Capture the cell that displays the provided text and extract its [X, Y] central coordinate. 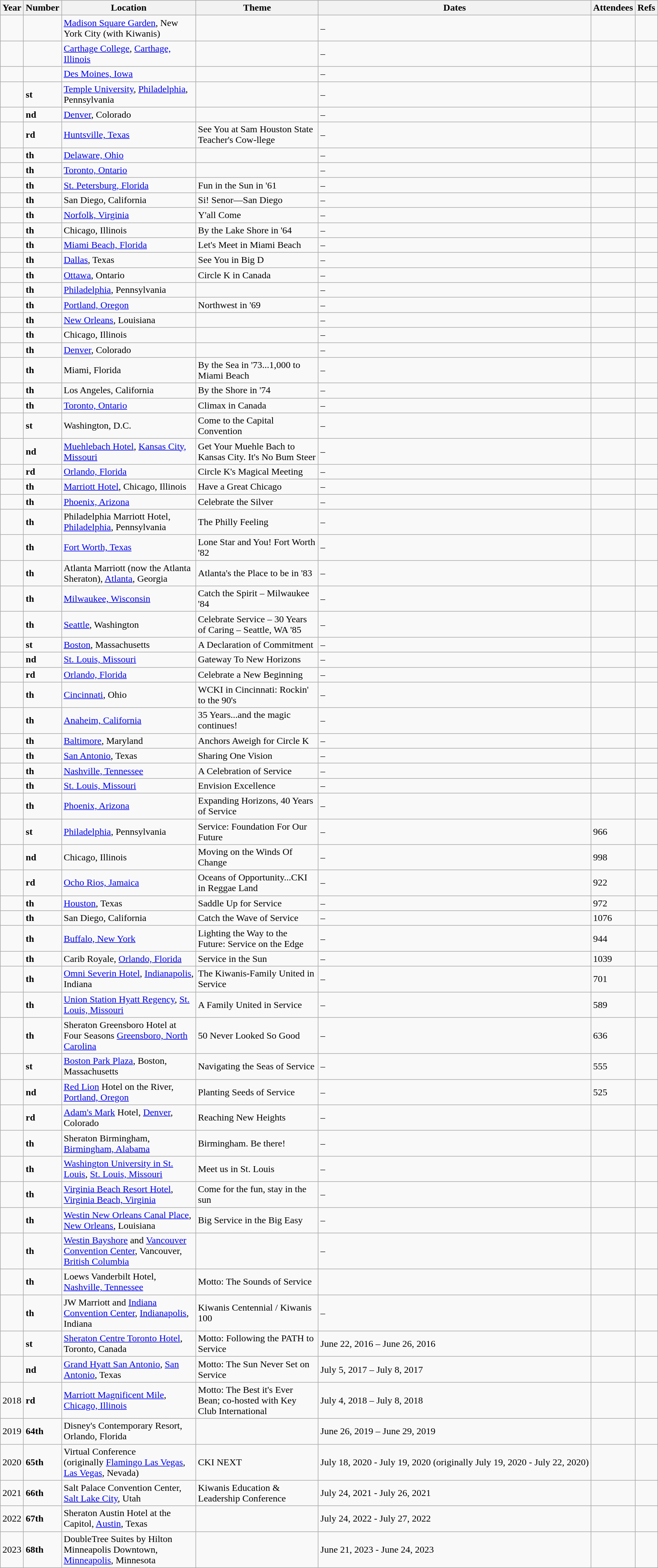
Omni Severin Hotel, Indianapolis, Indiana [128, 979]
Ocho Rios, Jamaica [128, 883]
Anaheim, California [128, 720]
Theme [257, 8]
Motto: The Best it's Ever Bean; co-hosted with Key Club International [257, 1400]
966 [613, 831]
WCKI in Cincinnati: Rockin' to the 90's [257, 695]
68th [43, 1550]
Get Your Muehle Bach to Kansas City. It's No Bum Steer [257, 451]
DoubleTree Suites by Hilton Minneapolis Downtown, Minneapolis, Minnesota [128, 1550]
Climax in Canada [257, 405]
Anchors Aweigh for Circle K [257, 741]
Carib Royale, Orlando, Florida [128, 959]
Loews Vanderbilt Hotel, Nashville, Tennessee [128, 1282]
San Antonio, Texas [128, 756]
Lighting the Way to the Future: Service on the Edge [257, 938]
Oceans of Opportunity...CKI in Reggae Land [257, 883]
The Kiwanis-Family United in Service [257, 979]
A Family United in Service [257, 1004]
Houston, Texas [128, 903]
944 [613, 938]
Huntsville, Texas [128, 135]
Salt Palace Convention Center, Salt Lake City, Utah [128, 1493]
Union Station Hyatt Regency, St. Louis, Missouri [128, 1004]
Sheraton Austin Hotel at the Capitol, Austin, Texas [128, 1518]
Sheraton Birmingham, Birmingham, Alabama [128, 1143]
Virginia Beach Resort Hotel, Virginia Beach, Virginia [128, 1194]
Location [128, 8]
A Declaration of Commitment [257, 645]
Kiwanis Centennial / Kiwanis 100 [257, 1313]
Service: Foundation For Our Future [257, 831]
922 [613, 883]
67th [43, 1518]
July 4, 2018 – July 8, 2018 [454, 1400]
972 [613, 903]
By the Shore in '74 [257, 390]
589 [613, 1004]
Lone Star and You! Fort Worth '82 [257, 548]
2023 [12, 1550]
64th [43, 1431]
Madison Square Garden, New York City (with Kiwanis) [128, 28]
Fort Worth, Texas [128, 548]
Westin Bayshore and Vancouver Convention Center, Vancouver, British Columbia [128, 1251]
Delaware, Ohio [128, 155]
The Philly Feeling [257, 522]
Circle K's Magical Meeting [257, 472]
New Orleans, Louisiana [128, 320]
Red Lion Hotel on the River, Portland, Oregon [128, 1092]
50 Never Looked So Good [257, 1035]
Service in the Sun [257, 959]
Gateway To New Horizons [257, 660]
Norfolk, Virginia [128, 215]
2020 [12, 1462]
66th [43, 1493]
2021 [12, 1493]
Refs [646, 8]
Sheraton Greensboro Hotel at Four Seasons Greensboro, North Carolina [128, 1035]
Have a Great Chicago [257, 486]
See You in Big D [257, 260]
Y'all Come [257, 215]
July 24, 2021 - July 26, 2021 [454, 1493]
Atlanta Marriott (now the Atlanta Sheraton), Atlanta, Georgia [128, 573]
Virtual Conference(originally Flamingo Las Vegas, Las Vegas, Nevada) [128, 1462]
A Celebration of Service [257, 771]
Washington University in St. Louis, St. Louis, Missouri [128, 1169]
555 [613, 1067]
2019 [12, 1431]
Si! Senor—San Diego [257, 200]
Big Service in the Big Easy [257, 1220]
Ottawa, Ontario [128, 275]
Northwest in '69 [257, 305]
Sheraton Centre Toronto Hotel, Toronto, Canada [128, 1344]
Celebrate Service – 30 Years of Caring – Seattle, WA '85 [257, 624]
Boston Park Plaza, Boston, Massachusetts [128, 1067]
Nashville, Tennessee [128, 771]
Catch the Wave of Service [257, 918]
Motto: The Sun Never Set on Service [257, 1370]
July 24, 2022 - July 27, 2022 [454, 1518]
35 Years...and the magic continues! [257, 720]
Seattle, Washington [128, 624]
Attendees [613, 8]
525 [613, 1092]
Westin New Orleans Canal Place, New Orleans, Louisiana [128, 1220]
Marriott Magnificent Mile, Chicago, Illinois [128, 1400]
Envision Excellence [257, 786]
Sharing One Vision [257, 756]
Temple University, Philadelphia, Pennsylvania [128, 94]
65th [43, 1462]
Year [12, 8]
CKI NEXT [257, 1462]
2022 [12, 1518]
Baltimore, Maryland [128, 741]
Come for the fun, stay in the sun [257, 1194]
Boston, Massachusetts [128, 645]
June 22, 2016 – June 26, 2016 [454, 1344]
2018 [12, 1400]
Muehlebach Hotel, Kansas City, Missouri [128, 451]
Catch the Spirit – Milwaukee '84 [257, 599]
Birmingham. Be there! [257, 1143]
Atlanta's the Place to be in '83 [257, 573]
Carthage College, Carthage, Illinois [128, 54]
Motto: Following the PATH to Service [257, 1344]
Marriott Hotel, Chicago, Illinois [128, 486]
Portland, Oregon [128, 305]
Buffalo, New York [128, 938]
Miami Beach, Florida [128, 245]
Des Moines, Iowa [128, 74]
1039 [613, 959]
Adam's Mark Hotel, Denver, Colorado [128, 1118]
Philadelphia Marriott Hotel, Philadelphia, Pennsylvania [128, 522]
Come to the Capital Convention [257, 426]
Grand Hyatt San Antonio, San Antonio, Texas [128, 1370]
Miami, Florida [128, 370]
Dates [454, 8]
Washington, D.C. [128, 426]
Cincinnati, Ohio [128, 695]
Meet us in St. Louis [257, 1169]
Los Angeles, California [128, 390]
Planting Seeds of Service [257, 1092]
JW Marriott and Indiana Convention Center, Indianapolis, Indiana [128, 1313]
Reaching New Heights [257, 1118]
June 26, 2019 – June 29, 2019 [454, 1431]
St. Petersburg, Florida [128, 185]
July 5, 2017 – July 8, 2017 [454, 1370]
See You at Sam Houston State Teacher's Cow-llege [257, 135]
Moving on the Winds Of Change [257, 857]
Motto: The Sounds of Service [257, 1282]
June 21, 2023 - June 24, 2023 [454, 1550]
998 [613, 857]
By the Lake Shore in '64 [257, 230]
Saddle Up for Service [257, 903]
Milwaukee, Wisconsin [128, 599]
July 18, 2020 - July 19, 2020 (originally July 19, 2020 - July 22, 2020) [454, 1462]
Number [43, 8]
636 [613, 1035]
Fun in the Sun in '61 [257, 185]
Expanding Horizons, 40 Years of Service [257, 806]
Navigating the Seas of Service [257, 1067]
Dallas, Texas [128, 260]
Disney's Contemporary Resort, Orlando, Florida [128, 1431]
Celebrate a New Beginning [257, 675]
Circle K in Canada [257, 275]
701 [613, 979]
Let's Meet in Miami Beach [257, 245]
By the Sea in '73...1,000 to Miami Beach [257, 370]
Kiwanis Education & Leadership Conference [257, 1493]
Celebrate the Silver [257, 502]
1076 [613, 918]
